Identify which cell holds the provided text, then report its [X, Y] central coordinate. 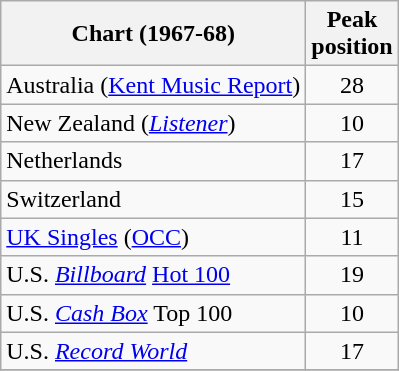
Switzerland [154, 199]
UK Singles (OCC) [154, 237]
11 [352, 237]
28 [352, 85]
New Zealand (Listener) [154, 123]
Australia (Kent Music Report) [154, 85]
19 [352, 275]
Netherlands [154, 161]
U.S. Record World [154, 351]
U.S. Billboard Hot 100 [154, 275]
15 [352, 199]
U.S. Cash Box Top 100 [154, 313]
Peakposition [352, 34]
Chart (1967-68) [154, 34]
